Search for the cell housing the specified text and yield its [x, y] center coordinate. 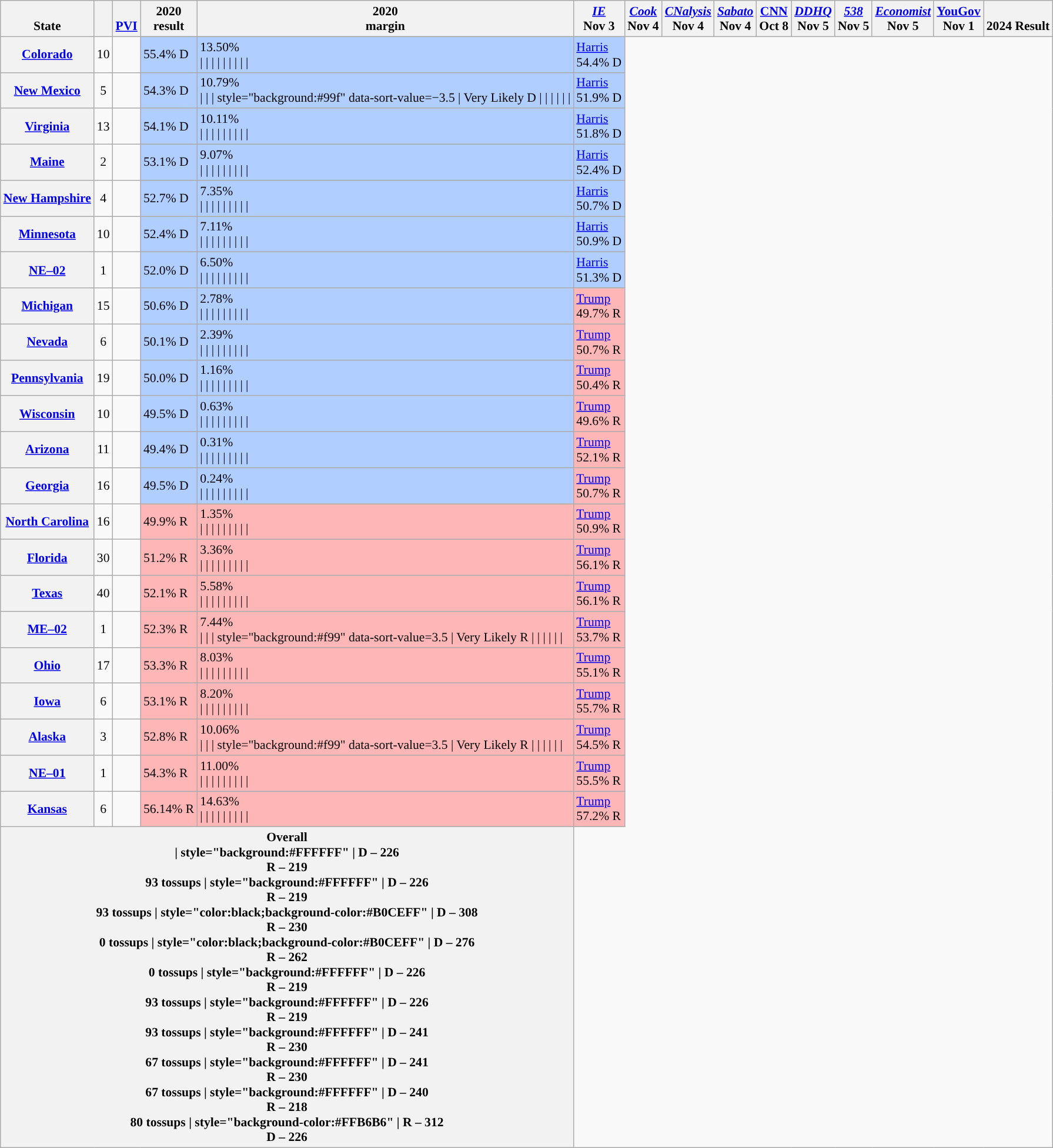
Nevada [47, 342]
52.7% D [169, 199]
Trump49.7% R [599, 306]
Harris52.4% D [599, 162]
Arizona [47, 450]
NE–01 [47, 774]
Harris51.9% D [599, 91]
Minnesota [47, 234]
1.35% | | | | | | | | | [385, 522]
7.44% | | | style="background:#f99" data-sort-value=3.5 | Very Likely R | | | | | | [385, 629]
6.50% | | | | | | | | | [385, 270]
52.3% R [169, 629]
Kansas [47, 809]
13.50% | | | | | | | | | [385, 54]
13 [103, 127]
50.1% D [169, 342]
53.1% D [169, 162]
Maine [47, 162]
52.8% R [169, 737]
3 [103, 737]
Trump50.4% R [599, 377]
17 [103, 665]
Michigan [47, 306]
New Hampshire [47, 199]
54.1% D [169, 127]
11 [103, 450]
Florida [47, 557]
Trump49.6% R [599, 414]
Trump55.5% R [599, 774]
9.07% | | | | | | | | | [385, 162]
0.31% | | | | | | | | | [385, 450]
Colorado [47, 54]
2 [103, 162]
54.3% R [169, 774]
ME–02 [47, 629]
CNalysisNov 4 [688, 19]
538Nov 5 [854, 19]
40 [103, 594]
IENov 3 [599, 19]
Wisconsin [47, 414]
55.4% D [169, 54]
19 [103, 377]
5 [103, 91]
30 [103, 557]
Trump57.2% R [599, 809]
2024 Result [1018, 19]
Trump55.1% R [599, 665]
Harris51.3% D [599, 270]
Pennsylvania [47, 377]
3.36% | | | | | | | | | [385, 557]
52.4% D [169, 234]
Trump50.9% R [599, 522]
10.11% | | | | | | | | | [385, 127]
7.35% | | | | | | | | | [385, 199]
8.20% | | | | | | | | | [385, 702]
0.24% | | | | | | | | | [385, 486]
4 [103, 199]
Alaska [47, 737]
SabatoNov 4 [735, 19]
2020result [169, 19]
Harris54.4% D [599, 54]
CNNOct 8 [774, 19]
14.63% | | | | | | | | | [385, 809]
51.2% R [169, 557]
Harris50.7% D [599, 199]
Virginia [47, 127]
New Mexico [47, 91]
Harris50.9% D [599, 234]
Ohio [47, 665]
5.58% | | | | | | | | | [385, 594]
49.4% D [169, 450]
1.16% | | | | | | | | | [385, 377]
53.1% R [169, 702]
0.63% | | | | | | | | | [385, 414]
EconomistNov 5 [903, 19]
50.0% D [169, 377]
53.3% R [169, 665]
Texas [47, 594]
Harris51.8% D [599, 127]
15 [103, 306]
Trump53.7% R [599, 629]
DDHQNov 5 [813, 19]
52.0% D [169, 270]
10.06% | | | style="background:#f99" data-sort-value=3.5 | Very Likely R | | | | | | [385, 737]
Georgia [47, 486]
8.03% | | | | | | | | | [385, 665]
7.11% | | | | | | | | | [385, 234]
11.00% | | | | | | | | | [385, 774]
State [47, 19]
Iowa [47, 702]
2020margin [385, 19]
NE–02 [47, 270]
56.14% R [169, 809]
54.3% D [169, 91]
YouGovNov 1 [958, 19]
Trump55.7% R [599, 702]
CookNov 4 [643, 19]
North Carolina [47, 522]
52.1% R [169, 594]
49.9% R [169, 522]
2.39% | | | | | | | | | [385, 342]
50.6% D [169, 306]
2.78% | | | | | | | | | [385, 306]
Trump54.5% R [599, 737]
Trump52.1% R [599, 450]
PVI [127, 19]
10.79% | | | style="background:#99f" data-sort-value=−3.5 | Very Likely D | | | | | | [385, 91]
